Identify which cell holds the provided text, then report its [X, Y] central coordinate. 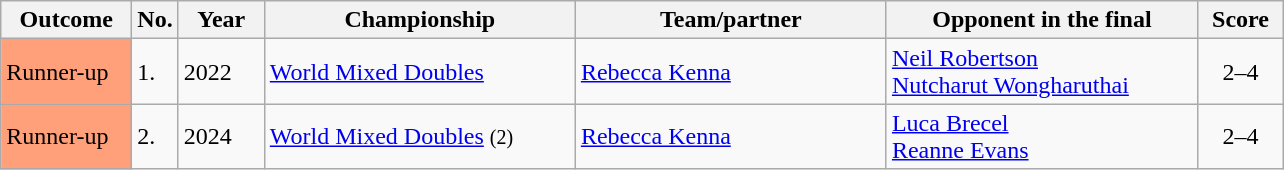
2022 [221, 72]
2. [155, 136]
World Mixed Doubles (2) [420, 136]
Luca Brecel Reanne Evans [1042, 136]
Opponent in the final [1042, 20]
No. [155, 20]
Team/partner [730, 20]
Championship [420, 20]
Outcome [66, 20]
Year [221, 20]
Score [1240, 20]
World Mixed Doubles [420, 72]
2024 [221, 136]
1. [155, 72]
Neil Robertson Nutcharut Wongharuthai [1042, 72]
